Capture the cell that displays the provided text and extract its [x, y] central coordinate. 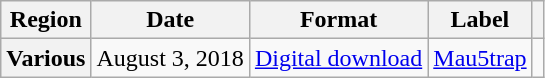
Format [338, 20]
Label [480, 20]
Various [46, 58]
Date [170, 20]
August 3, 2018 [170, 58]
Digital download [338, 58]
Mau5trap [480, 58]
Region [46, 20]
